Search for the cell housing the specified text and yield its (x, y) center coordinate. 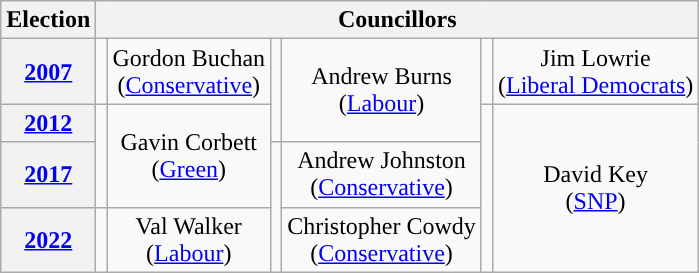
Jim Lowrie(Liberal Democrats) (595, 72)
Councillors (398, 20)
Gavin Corbett(Green) (189, 156)
Gordon Buchan(Conservative) (189, 72)
2007 (48, 72)
Election (48, 20)
Christopher Cowdy(Conservative) (382, 240)
2017 (48, 174)
Val Walker(Labour) (189, 240)
Andrew Burns(Labour) (382, 90)
2012 (48, 123)
David Key(SNP) (595, 188)
Andrew Johnston(Conservative) (382, 174)
2022 (48, 240)
